Find where the given text appears and provide that cell's center as (X, Y) coordinate. 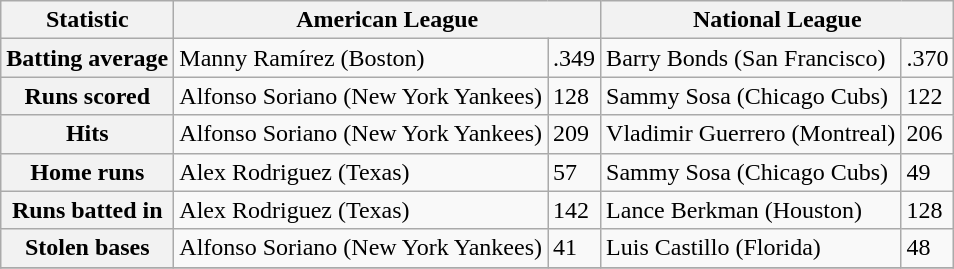
209 (574, 134)
Runs batted in (88, 210)
Statistic (88, 20)
49 (928, 172)
142 (574, 210)
Stolen bases (88, 248)
Vladimir Guerrero (Montreal) (751, 134)
.349 (574, 58)
Manny Ramírez (Boston) (361, 58)
Batting average (88, 58)
Home runs (88, 172)
57 (574, 172)
National League (778, 20)
122 (928, 96)
Lance Berkman (Houston) (751, 210)
Barry Bonds (San Francisco) (751, 58)
206 (928, 134)
41 (574, 248)
Hits (88, 134)
.370 (928, 58)
Luis Castillo (Florida) (751, 248)
48 (928, 248)
American League (388, 20)
Runs scored (88, 96)
